Find where the given text appears and provide that cell's center as [x, y] coordinate. 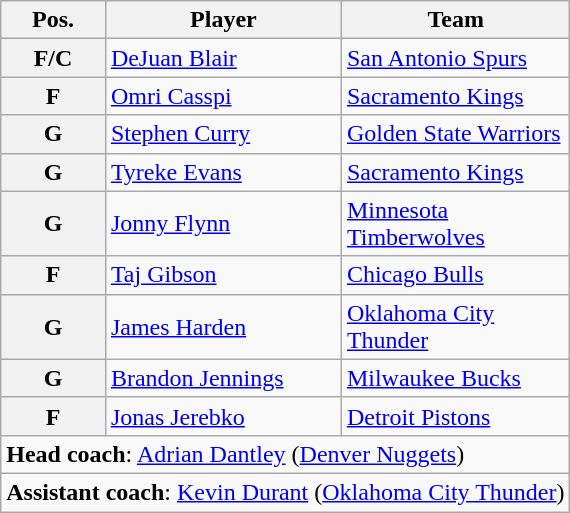
Omri Casspi [223, 96]
DeJuan Blair [223, 58]
Detroit Pistons [456, 416]
Jonny Flynn [223, 224]
Taj Gibson [223, 275]
Tyreke Evans [223, 172]
Minnesota Timberwolves [456, 224]
Stephen Curry [223, 134]
F/C [54, 58]
Head coach: Adrian Dantley (Denver Nuggets) [286, 454]
Brandon Jennings [223, 378]
Team [456, 20]
San Antonio Spurs [456, 58]
Golden State Warriors [456, 134]
Milwaukee Bucks [456, 378]
Player [223, 20]
Jonas Jerebko [223, 416]
James Harden [223, 326]
Assistant coach: Kevin Durant (Oklahoma City Thunder) [286, 492]
Chicago Bulls [456, 275]
Pos. [54, 20]
Oklahoma City Thunder [456, 326]
